Pinpoint the cell where the given text exists, returning its [x, y] midpoint coordinate. 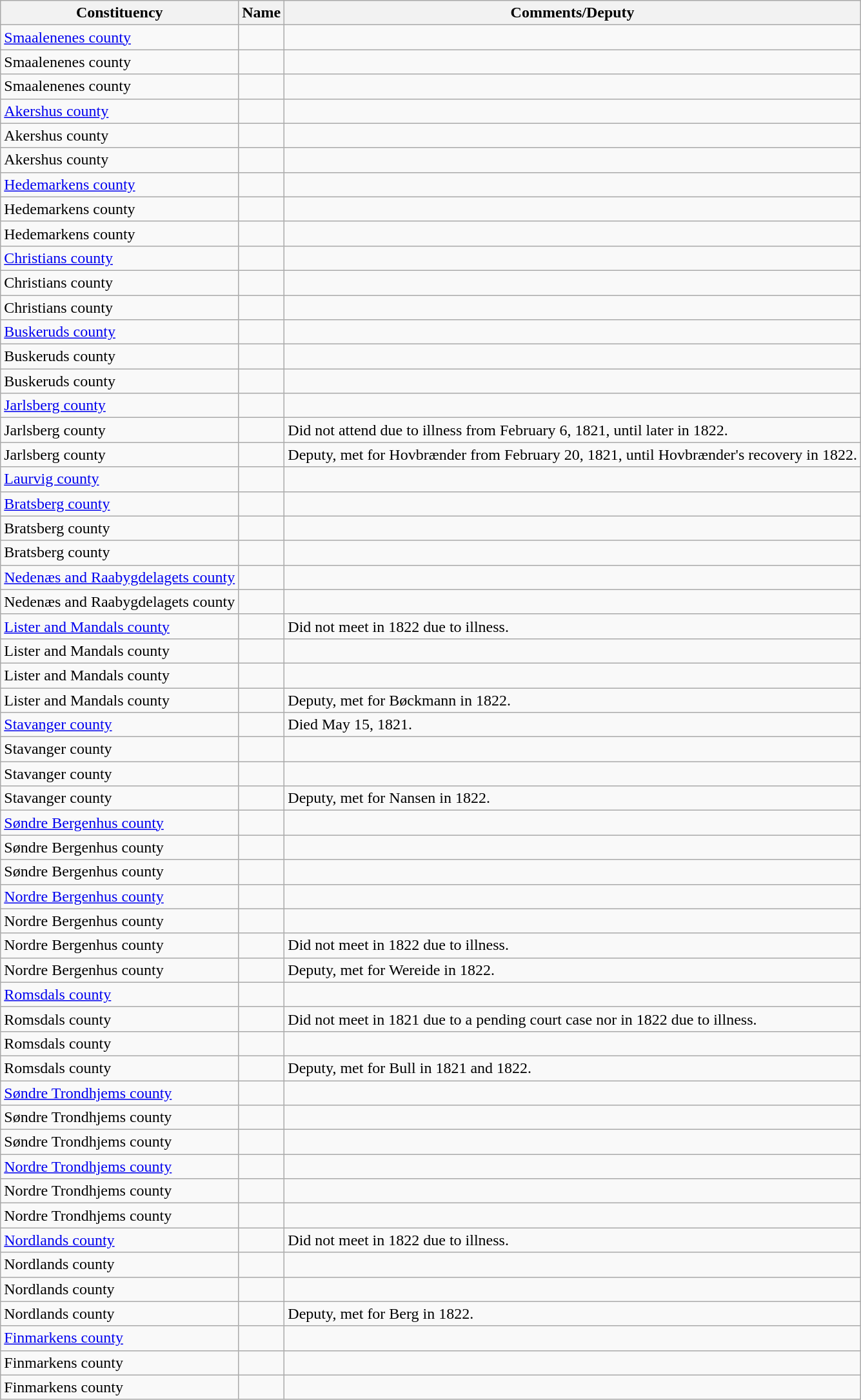
Name [262, 13]
Deputy, met for Hovbrænder from February 20, 1821, until Hovbrænder's recovery in 1822. [573, 455]
Died May 15, 1821. [573, 725]
Deputy, met for Berg in 1822. [573, 1314]
Constituency [120, 13]
Did not attend due to illness from February 6, 1821, until later in 1822. [573, 430]
Deputy, met for Bøckmann in 1822. [573, 700]
Comments/Deputy [573, 13]
Deputy, met for Wereide in 1822. [573, 970]
Deputy, met for Nansen in 1822. [573, 798]
Laurvig county [120, 479]
Deputy, met for Bull in 1821 and 1822. [573, 1068]
Did not meet in 1821 due to a pending court case nor in 1822 due to illness. [573, 1019]
